From the cell containing the given text, extract its center point as [x, y] coordinate. 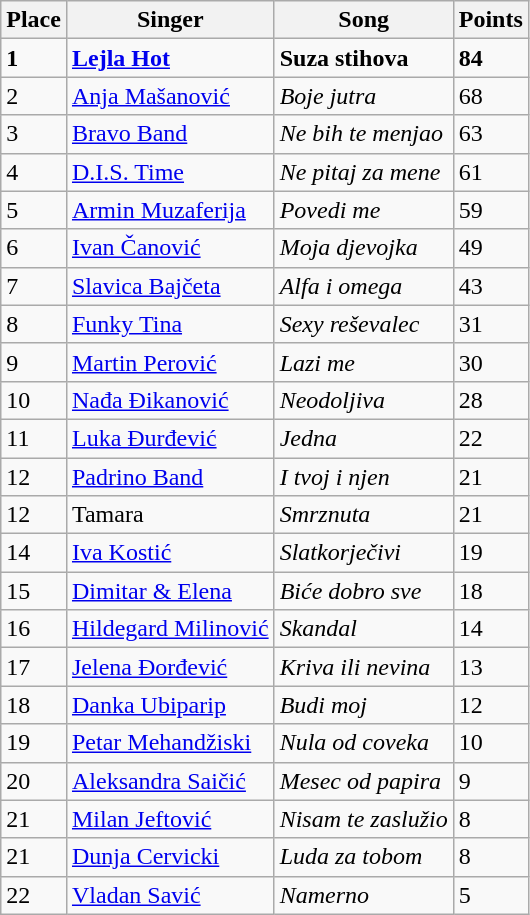
3 [34, 134]
28 [490, 400]
Slavica Bajčeta [170, 286]
Boje jutra [364, 96]
Place [34, 20]
Anja Mašanović [170, 96]
Nisam te zaslužio [364, 819]
1 [34, 58]
7 [34, 286]
31 [490, 324]
Povedi me [364, 210]
Nađa Đikanović [170, 400]
Padrino Band [170, 477]
Luka Đurđević [170, 438]
Alfa i omega [364, 286]
Jelena Đorđević [170, 667]
Nula od coveka [364, 743]
Ne pitaj za mene [364, 172]
59 [490, 210]
49 [490, 248]
4 [34, 172]
I tvoj i njen [364, 477]
Slatkorječivi [364, 553]
Song [364, 20]
Sexy reševalec [364, 324]
2 [34, 96]
63 [490, 134]
Hildegard Milinović [170, 629]
Martin Perović [170, 362]
Neodoljiva [364, 400]
11 [34, 438]
Smrznuta [364, 515]
13 [490, 667]
Milan Jeftović [170, 819]
Dunja Cervicki [170, 857]
68 [490, 96]
6 [34, 248]
Budi moj [364, 705]
Ne bih te menjao [364, 134]
Luda za tobom [364, 857]
Singer [170, 20]
Lejla Hot [170, 58]
Skandal [364, 629]
17 [34, 667]
84 [490, 58]
Mesec od papira [364, 781]
Namerno [364, 895]
Armin Muzaferija [170, 210]
Tamara [170, 515]
Ivan Čanović [170, 248]
Danka Ubiparip [170, 705]
Aleksandra Saičić [170, 781]
Suza stihova [364, 58]
Biće dobro sve [364, 591]
43 [490, 286]
61 [490, 172]
Lazi me [364, 362]
Bravo Band [170, 134]
Kriva ili nevina [364, 667]
Jedna [364, 438]
16 [34, 629]
Dimitar & Elena [170, 591]
D.I.S. Time [170, 172]
20 [34, 781]
Points [490, 20]
Petar Mehandžiski [170, 743]
Moja djevojka [364, 248]
Funky Tina [170, 324]
Vladan Savić [170, 895]
Iva Kostić [170, 553]
15 [34, 591]
30 [490, 362]
